Determine the (x, y) coordinate at the center of the cell enclosing the given text.  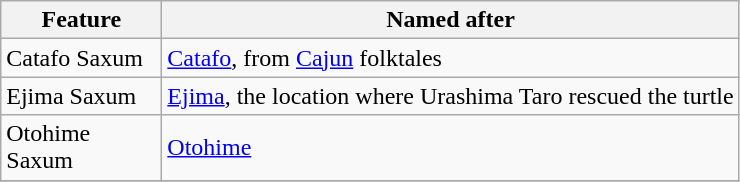
Catafo, from Cajun folktales (450, 58)
Named after (450, 20)
Ejima Saxum (82, 96)
Ejima, the location where Urashima Taro rescued the turtle (450, 96)
Catafo Saxum (82, 58)
Feature (82, 20)
Otohime (450, 148)
Otohime Saxum (82, 148)
